Extract the [X, Y] coordinate from the center of the cell holding the provided text.  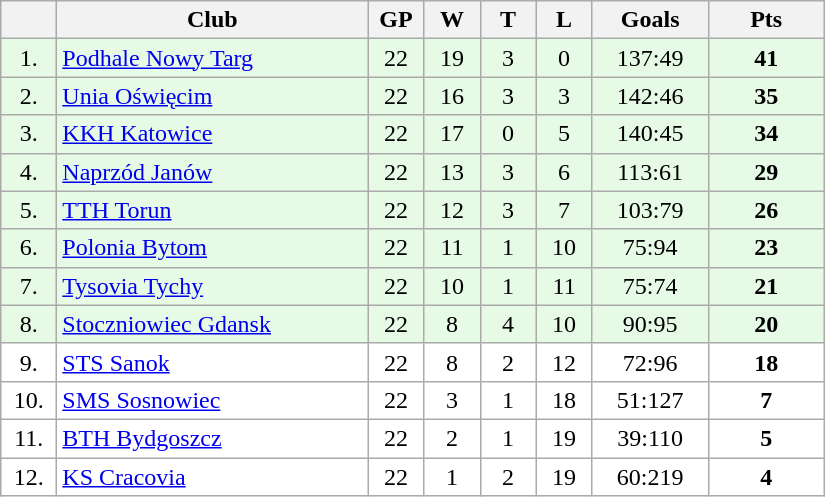
Club [212, 20]
35 [766, 96]
60:219 [650, 477]
KS Cracovia [212, 477]
Goals [650, 20]
7. [29, 286]
STS Sanok [212, 362]
90:95 [650, 324]
23 [766, 248]
140:45 [650, 134]
41 [766, 58]
13 [452, 172]
6 [564, 172]
17 [452, 134]
16 [452, 96]
137:49 [650, 58]
W [452, 20]
34 [766, 134]
113:61 [650, 172]
4. [29, 172]
2. [29, 96]
10. [29, 400]
11. [29, 438]
L [564, 20]
8. [29, 324]
142:46 [650, 96]
9. [29, 362]
BTH Bydgoszcz [212, 438]
39:110 [650, 438]
72:96 [650, 362]
3. [29, 134]
103:79 [650, 210]
51:127 [650, 400]
26 [766, 210]
1. [29, 58]
KKH Katowice [212, 134]
21 [766, 286]
GP [396, 20]
Polonia Bytom [212, 248]
75:74 [650, 286]
Stoczniowiec Gdansk [212, 324]
29 [766, 172]
Podhale Nowy Targ [212, 58]
12. [29, 477]
75:94 [650, 248]
Unia Oświęcim [212, 96]
5. [29, 210]
20 [766, 324]
TTH Torun [212, 210]
Tysovia Tychy [212, 286]
6. [29, 248]
Pts [766, 20]
T [508, 20]
SMS Sosnowiec [212, 400]
Naprzód Janów [212, 172]
